Provide the (X, Y) coordinate of the cell's center where the given text is located.  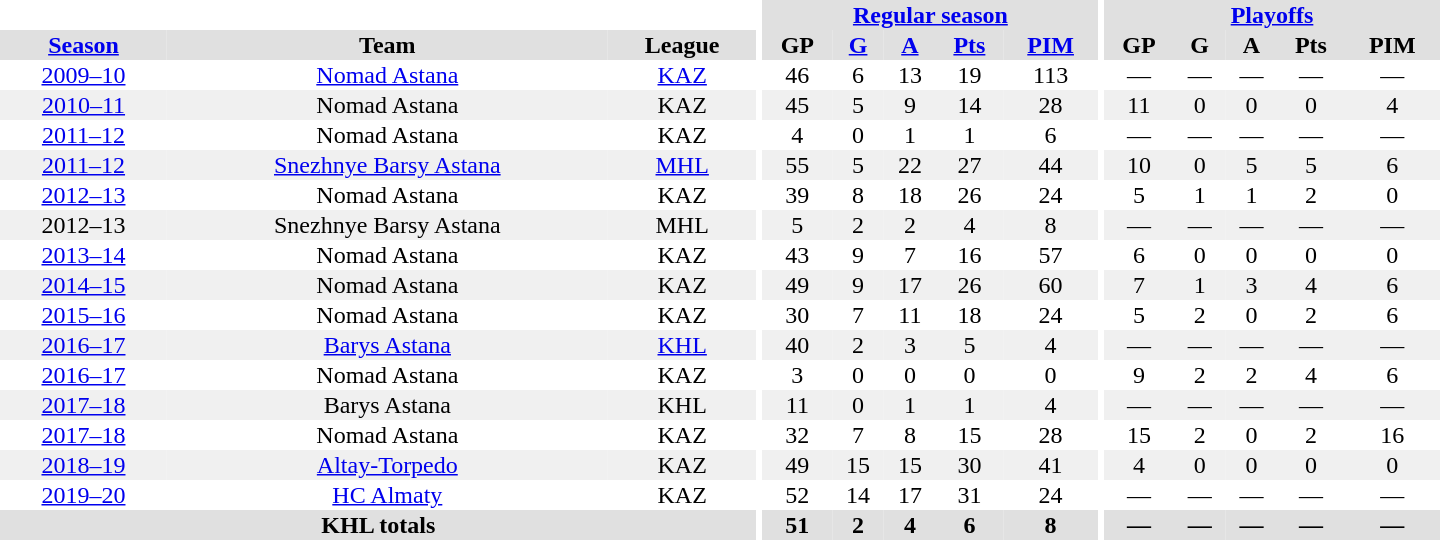
19 (970, 75)
Playoffs (1272, 15)
2013–14 (84, 255)
32 (797, 435)
45 (797, 105)
Team (388, 45)
51 (797, 525)
41 (1050, 465)
HC Almaty (388, 495)
55 (797, 165)
27 (970, 165)
KHL totals (378, 525)
13 (910, 75)
2019–20 (84, 495)
2014–15 (84, 285)
43 (797, 255)
39 (797, 195)
Season (84, 45)
52 (797, 495)
2009–10 (84, 75)
10 (1139, 165)
2010–11 (84, 105)
113 (1050, 75)
2018–19 (84, 465)
40 (797, 345)
44 (1050, 165)
Regular season (930, 15)
31 (970, 495)
Altay-Torpedo (388, 465)
57 (1050, 255)
22 (910, 165)
League (682, 45)
2015–16 (84, 315)
46 (797, 75)
60 (1050, 285)
